Identify which cell holds the provided text, then report its (X, Y) central coordinate. 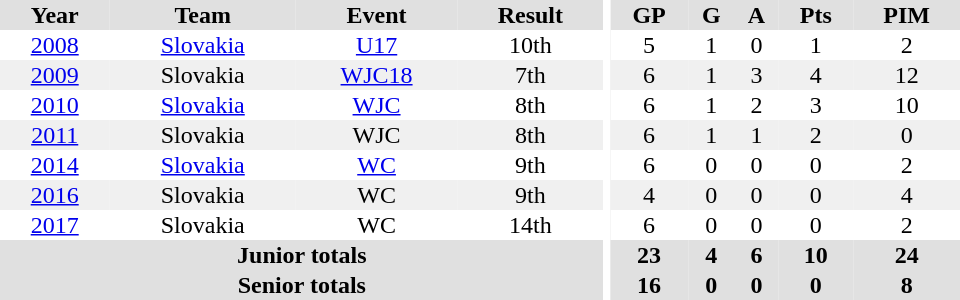
12 (906, 75)
2017 (54, 225)
Senior totals (302, 285)
10th (530, 45)
A (757, 15)
5 (649, 45)
Result (530, 15)
2014 (54, 165)
U17 (376, 45)
7th (530, 75)
2008 (54, 45)
Event (376, 15)
2010 (54, 105)
16 (649, 285)
Team (202, 15)
14th (530, 225)
2009 (54, 75)
PIM (906, 15)
Pts (816, 15)
G (712, 15)
WJC18 (376, 75)
23 (649, 255)
GP (649, 15)
Junior totals (302, 255)
Year (54, 15)
2016 (54, 195)
2011 (54, 135)
24 (906, 255)
8 (906, 285)
